Determine the (X, Y) coordinate at the center of the cell enclosing the given text.  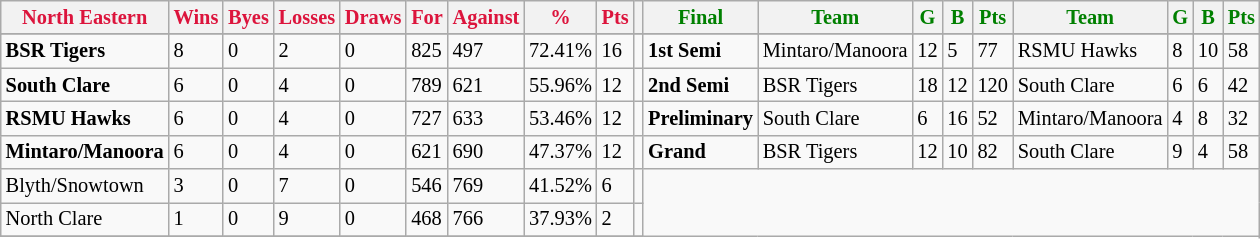
789 (426, 85)
120 (993, 85)
769 (486, 186)
3 (196, 186)
5 (958, 51)
Wins (196, 17)
77 (993, 51)
690 (486, 152)
North Eastern (85, 17)
Losses (307, 17)
53.46% (560, 118)
Against (486, 17)
Final (700, 17)
37.93% (560, 219)
Draws (373, 17)
497 (486, 51)
North Clare (85, 219)
42 (1242, 85)
2nd Semi (700, 85)
18 (927, 85)
546 (426, 186)
825 (426, 51)
1st Semi (700, 51)
633 (486, 118)
32 (1242, 118)
52 (993, 118)
Blyth/Snowtown (85, 186)
Grand (700, 152)
Byes (248, 17)
72.41% (560, 51)
1 (196, 219)
55.96% (560, 85)
Preliminary (700, 118)
41.52% (560, 186)
% (560, 17)
766 (486, 219)
47.37% (560, 152)
727 (426, 118)
7 (307, 186)
82 (993, 152)
For (426, 17)
468 (426, 219)
